Find where the given text appears and provide that cell's center as (X, Y) coordinate. 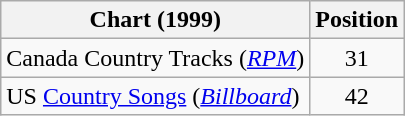
31 (357, 58)
Chart (1999) (156, 20)
42 (357, 96)
US Country Songs (Billboard) (156, 96)
Canada Country Tracks (RPM) (156, 58)
Position (357, 20)
